Extract the [x, y] coordinate from the center of the cell holding the provided text.  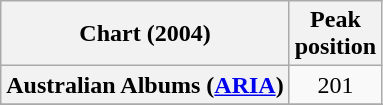
Chart (2004) [145, 34]
201 [335, 85]
Peakposition [335, 34]
Australian Albums (ARIA) [145, 85]
